Return the (X, Y) coordinate for the center point of the cell that contains the specified text.  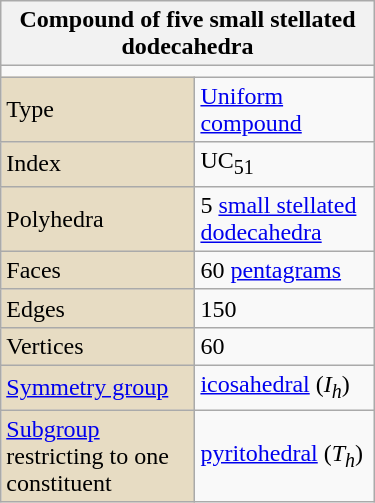
Polyhedra (98, 218)
Uniform compound (284, 110)
Symmetry group (98, 388)
Edges (98, 308)
Compound of five small stellated dodecahedra (188, 34)
150 (284, 308)
Vertices (98, 346)
Subgroup restricting to one constituent (98, 456)
Index (98, 164)
Faces (98, 270)
Type (98, 110)
pyritohedral (Th) (284, 456)
5 small stellated dodecahedra (284, 218)
60 (284, 346)
icosahedral (Ih) (284, 388)
UC51 (284, 164)
60 pentagrams (284, 270)
